Provide the [X, Y] coordinate of the cell's center where the given text is located.  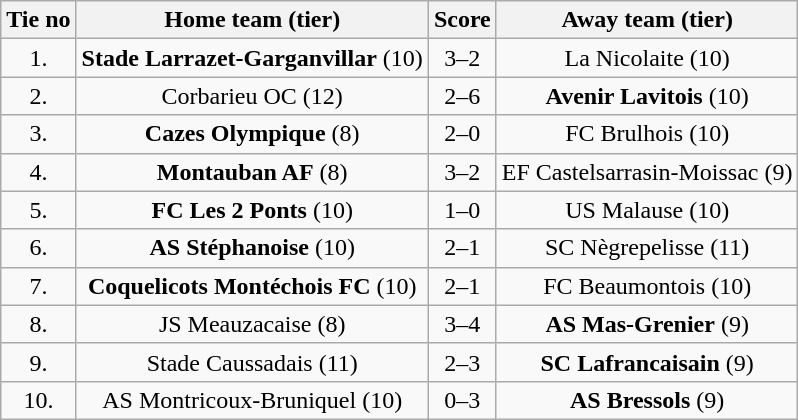
8. [38, 324]
Away team (tier) [647, 20]
AS Bressols (9) [647, 400]
Score [462, 20]
Corbarieu OC (12) [252, 96]
1. [38, 58]
Home team (tier) [252, 20]
AS Mas-Grenier (9) [647, 324]
2–3 [462, 362]
0–3 [462, 400]
Tie no [38, 20]
10. [38, 400]
2–6 [462, 96]
6. [38, 248]
2–0 [462, 134]
SC Nègrepelisse (11) [647, 248]
1–0 [462, 210]
7. [38, 286]
FC Brulhois (10) [647, 134]
Montauban AF (8) [252, 172]
3. [38, 134]
US Malause (10) [647, 210]
SC Lafrancaisain (9) [647, 362]
Stade Caussadais (11) [252, 362]
2. [38, 96]
Stade Larrazet-Garganvillar (10) [252, 58]
JS Meauzacaise (8) [252, 324]
La Nicolaite (10) [647, 58]
Coquelicots Montéchois FC (10) [252, 286]
EF Castelsarrasin-Moissac (9) [647, 172]
9. [38, 362]
5. [38, 210]
4. [38, 172]
Cazes Olympique (8) [252, 134]
AS Montricoux-Bruniquel (10) [252, 400]
FC Beaumontois (10) [647, 286]
FC Les 2 Ponts (10) [252, 210]
3–4 [462, 324]
Avenir Lavitois (10) [647, 96]
AS Stéphanoise (10) [252, 248]
